Find where the given text appears and provide that cell's center as (x, y) coordinate. 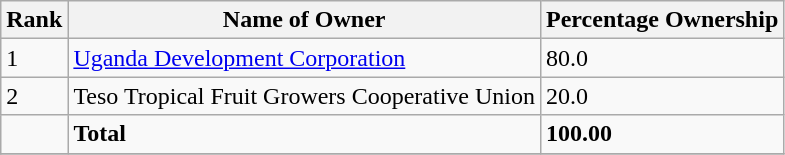
80.0 (662, 58)
2 (34, 96)
Uganda Development Corporation (304, 58)
100.00 (662, 134)
20.0 (662, 96)
1 (34, 58)
Teso Tropical Fruit Growers Cooperative Union (304, 96)
Percentage Ownership (662, 20)
Name of Owner (304, 20)
Rank (34, 20)
Total (304, 134)
